From the cell containing the given text, extract its center point as [X, Y] coordinate. 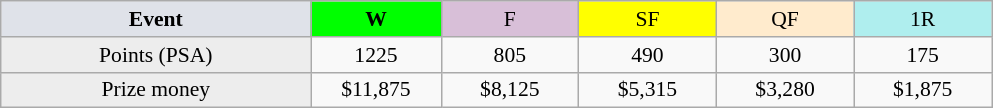
$3,280 [785, 90]
SF [648, 19]
Points (PSA) [156, 55]
1225 [376, 55]
$1,875 [923, 90]
QF [785, 19]
175 [923, 55]
Event [156, 19]
1R [923, 19]
W [376, 19]
Prize money [156, 90]
$5,315 [648, 90]
$11,875 [376, 90]
300 [785, 55]
805 [510, 55]
490 [648, 55]
$8,125 [510, 90]
F [510, 19]
